Provide the [x, y] coordinate of the cell's center where the given text is located.  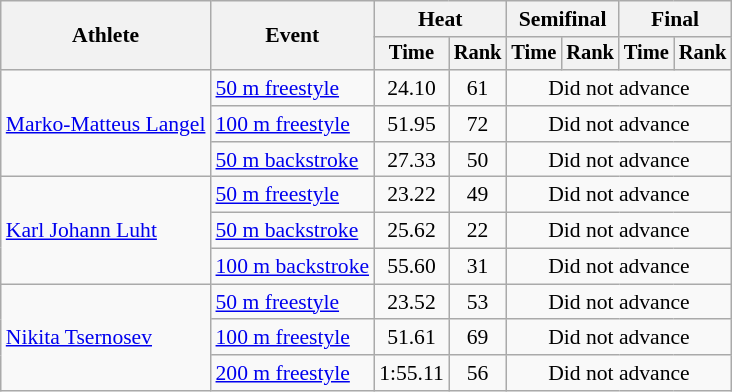
27.33 [412, 160]
25.62 [412, 231]
49 [478, 195]
Marko-Matteus Langel [106, 124]
24.10 [412, 88]
51.61 [412, 338]
51.95 [412, 124]
100 m backstroke [292, 267]
200 m freestyle [292, 373]
56 [478, 373]
72 [478, 124]
69 [478, 338]
53 [478, 302]
Event [292, 36]
Karl Johann Luht [106, 230]
Nikita Tsernosev [106, 338]
55.60 [412, 267]
31 [478, 267]
Heat [440, 19]
1:55.11 [412, 373]
23.22 [412, 195]
22 [478, 231]
Athlete [106, 36]
61 [478, 88]
Final [675, 19]
23.52 [412, 302]
Semifinal [562, 19]
50 [478, 160]
